Determine the [X, Y] coordinate at the center of the cell enclosing the given text.  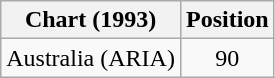
Australia (ARIA) [91, 58]
Position [227, 20]
90 [227, 58]
Chart (1993) [91, 20]
